Detect which cell encompasses the target text, then output its (X, Y) center coordinate. 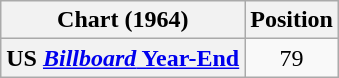
US Billboard Year-End (123, 58)
Chart (1964) (123, 20)
79 (292, 58)
Position (292, 20)
